Return [X, Y] of the center of cell containing provided text 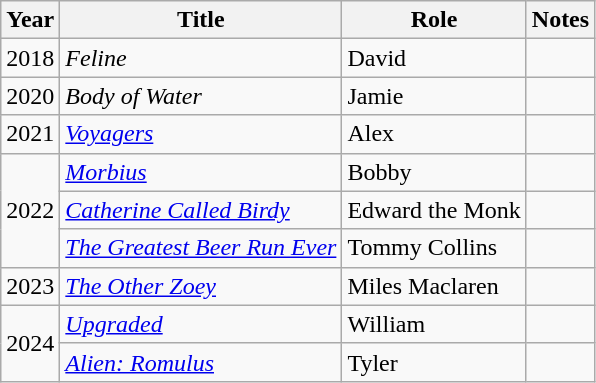
Jamie [434, 96]
Tommy Collins [434, 248]
Bobby [434, 172]
Upgraded [201, 324]
2020 [30, 96]
William [434, 324]
The Other Zoey [201, 286]
2023 [30, 286]
2018 [30, 58]
Catherine Called Birdy [201, 210]
Alex [434, 134]
Role [434, 20]
2024 [30, 343]
2021 [30, 134]
Title [201, 20]
Year [30, 20]
The Greatest Beer Run Ever [201, 248]
Body of Water [201, 96]
Notes [560, 20]
Alien: Romulus [201, 362]
Tyler [434, 362]
Morbius [201, 172]
Voyagers [201, 134]
Feline [201, 58]
David [434, 58]
Edward the Monk [434, 210]
Miles Maclaren [434, 286]
2022 [30, 210]
